Extract the (x, y) coordinate from the center of the cell holding the provided text.  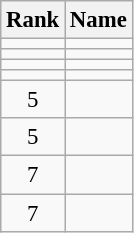
Name (99, 20)
Rank (33, 20)
